Identify which cell holds the provided text, then report its (X, Y) central coordinate. 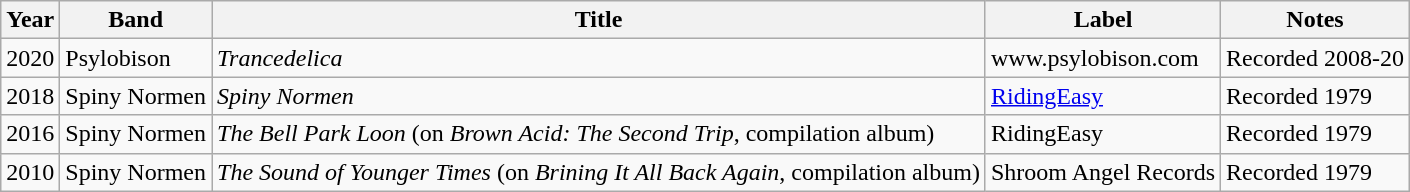
Band (136, 20)
2018 (30, 96)
The Bell Park Loon (on Brown Acid: The Second Trip, compilation album) (599, 134)
www.psylobison.com (1102, 58)
Year (30, 20)
Label (1102, 20)
Recorded 2008-20 (1316, 58)
Psylobison (136, 58)
Trancedelica (599, 58)
Title (599, 20)
2010 (30, 172)
2020 (30, 58)
The Sound of Younger Times (on Brining It All Back Again, compilation album) (599, 172)
Shroom Angel Records (1102, 172)
Notes (1316, 20)
2016 (30, 134)
